Identify which cell holds the provided text, then report its [X, Y] central coordinate. 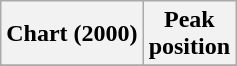
Chart (2000) [72, 34]
Peakposition [189, 34]
